Provide the (X, Y) coordinate of the cell's center where the given text is located.  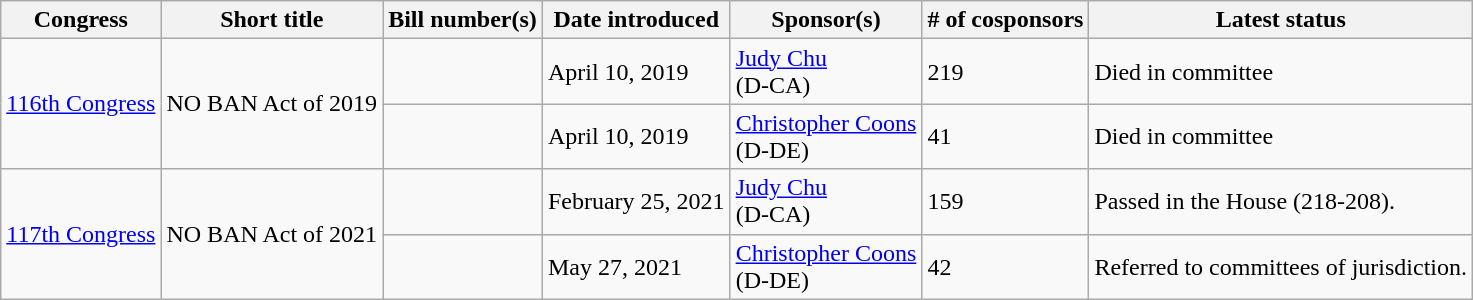
May 27, 2021 (636, 266)
116th Congress (81, 104)
159 (1006, 202)
NO BAN Act of 2021 (272, 234)
117th Congress (81, 234)
Latest status (1281, 20)
Bill number(s) (463, 20)
Referred to committees of jurisdiction. (1281, 266)
Short title (272, 20)
Congress (81, 20)
42 (1006, 266)
Passed in the House (218-208). (1281, 202)
NO BAN Act of 2019 (272, 104)
41 (1006, 136)
Sponsor(s) (826, 20)
Date introduced (636, 20)
# of cosponsors (1006, 20)
219 (1006, 72)
February 25, 2021 (636, 202)
